For the text-containing cell, return its midpoint in [X, Y] coordinate format. 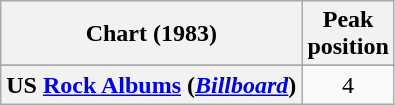
Chart (1983) [152, 34]
4 [348, 85]
Peakposition [348, 34]
US Rock Albums (Billboard) [152, 85]
